Capture the cell that displays the provided text and extract its (x, y) central coordinate. 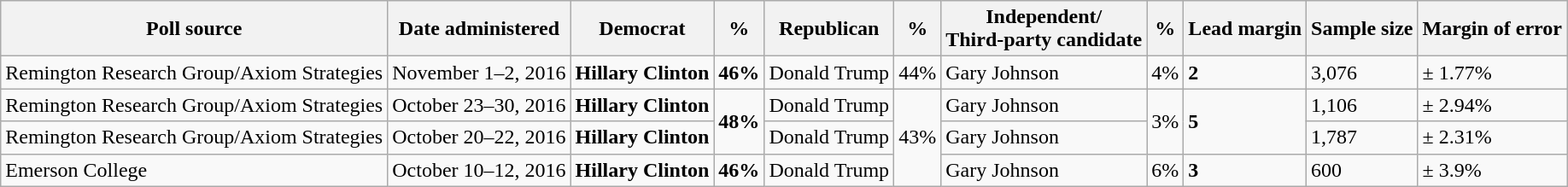
44% (917, 73)
5 (1245, 121)
± 2.94% (1493, 105)
48% (740, 121)
3 (1245, 170)
Sample size (1362, 29)
3% (1165, 121)
± 2.31% (1493, 137)
October 23–30, 2016 (479, 105)
November 1–2, 2016 (479, 73)
Poll source (195, 29)
43% (917, 137)
October 20–22, 2016 (479, 137)
1,106 (1362, 105)
October 10–12, 2016 (479, 170)
600 (1362, 170)
2 (1245, 73)
Emerson College (195, 170)
Lead margin (1245, 29)
Date administered (479, 29)
± 3.9% (1493, 170)
Republican (829, 29)
Margin of error (1493, 29)
6% (1165, 170)
Democrat (642, 29)
Independent/Third-party candidate (1044, 29)
3,076 (1362, 73)
4% (1165, 73)
1,787 (1362, 137)
± 1.77% (1493, 73)
